Determine the [x, y] coordinate at the center of the cell enclosing the given text.  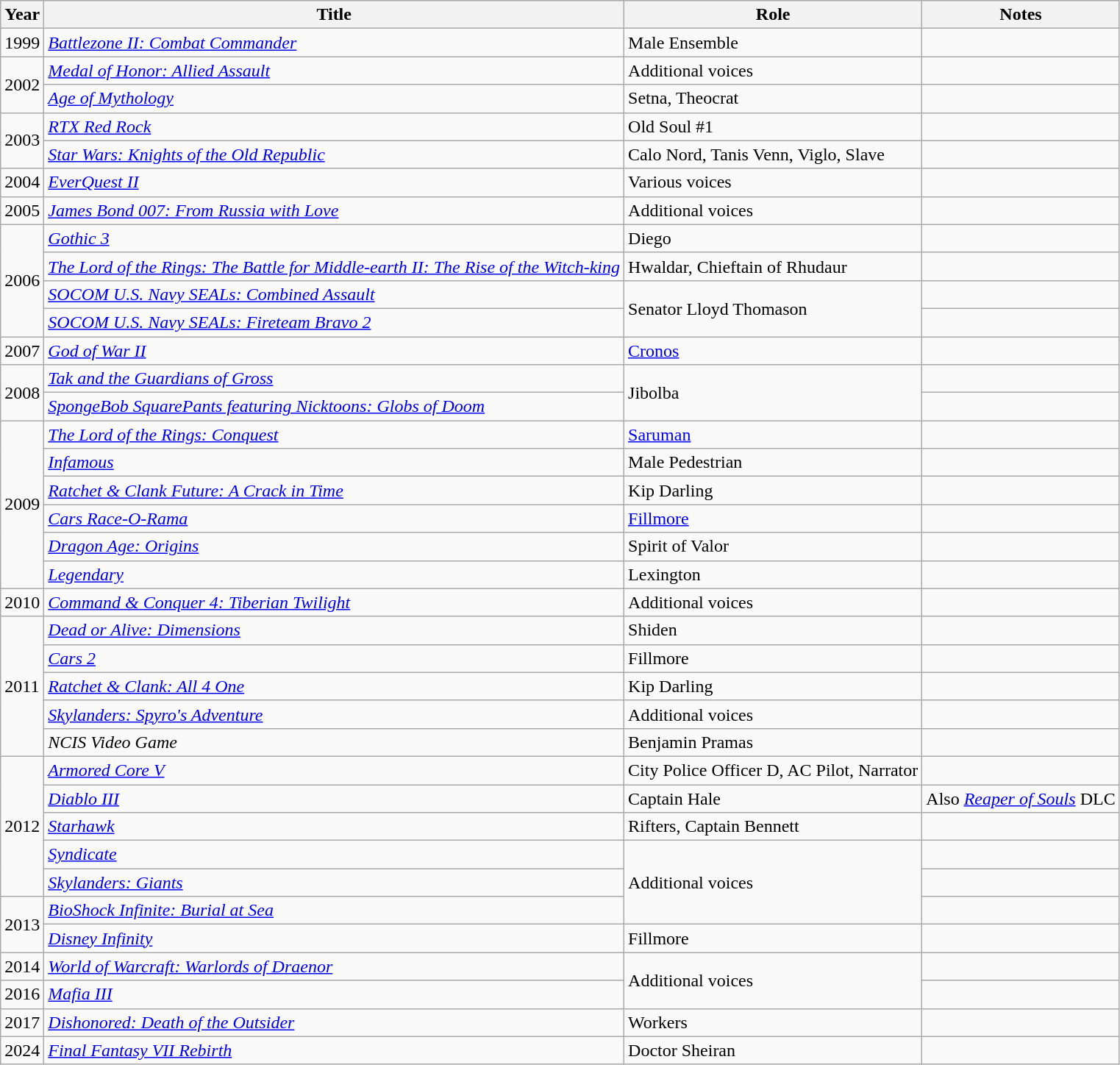
2006 [22, 280]
Infamous [334, 463]
2013 [22, 925]
Dead or Alive: Dimensions [334, 630]
EverQuest II [334, 182]
Benjamin Pramas [774, 742]
Male Pedestrian [774, 463]
SOCOM U.S. Navy SEALs: Fireteam Bravo 2 [334, 322]
Captain Hale [774, 798]
Shiden [774, 630]
Title [334, 15]
Age of Mythology [334, 99]
2007 [22, 351]
2017 [22, 1022]
God of War II [334, 351]
2024 [22, 1050]
Old Soul #1 [774, 127]
BioShock Infinite: Burial at Sea [334, 911]
Starhawk [334, 827]
Medal of Honor: Allied Assault [334, 71]
Saruman [774, 435]
Workers [774, 1022]
Doctor Sheiran [774, 1050]
Star Wars: Knights of the Old Republic [334, 154]
Male Ensemble [774, 43]
Cronos [774, 351]
Armored Core V [334, 770]
World of Warcraft: Warlords of Draenor [334, 966]
Disney Infinity [334, 938]
2005 [22, 210]
Legendary [334, 574]
The Lord of the Rings: Conquest [334, 435]
Lexington [774, 574]
City Police Officer D, AC Pilot, Narrator [774, 770]
2003 [22, 140]
Cars 2 [334, 658]
Spirit of Valor [774, 546]
Setna, Theocrat [774, 99]
Skylanders: Giants [334, 883]
Dragon Age: Origins [334, 546]
2014 [22, 966]
Mafia III [334, 994]
2002 [22, 85]
Notes [1021, 15]
Cars Race-O-Rama [334, 519]
Command & Conquer 4: Tiberian Twilight [334, 602]
Ratchet & Clank: All 4 One [334, 686]
Also Reaper of Souls DLC [1021, 798]
Tak and the Guardians of Gross [334, 379]
Senator Lloyd Thomason [774, 308]
Calo Nord, Tanis Venn, Viglo, Slave [774, 154]
SOCOM U.S. Navy SEALs: Combined Assault [334, 294]
Skylanders: Spyro's Adventure [334, 714]
2008 [22, 393]
2016 [22, 994]
2012 [22, 826]
RTX Red Rock [334, 127]
NCIS Video Game [334, 742]
Diablo III [334, 798]
Role [774, 15]
Hwaldar, Chieftain of Rhudaur [774, 266]
Diego [774, 238]
SpongeBob SquarePants featuring Nicktoons: Globs of Doom [334, 407]
Dishonored: Death of the Outsider [334, 1022]
The Lord of the Rings: The Battle for Middle-earth II: The Rise of the Witch-king [334, 266]
2004 [22, 182]
Syndicate [334, 855]
Gothic 3 [334, 238]
Year [22, 15]
Various voices [774, 182]
James Bond 007: From Russia with Love [334, 210]
2009 [22, 505]
Rifters, Captain Bennett [774, 827]
Battlezone II: Combat Commander [334, 43]
1999 [22, 43]
Jibolba [774, 393]
2010 [22, 602]
Final Fantasy VII Rebirth [334, 1050]
2011 [22, 686]
Ratchet & Clank Future: A Crack in Time [334, 491]
